Return the (X, Y) coordinate for the center point of the cell that contains the specified text.  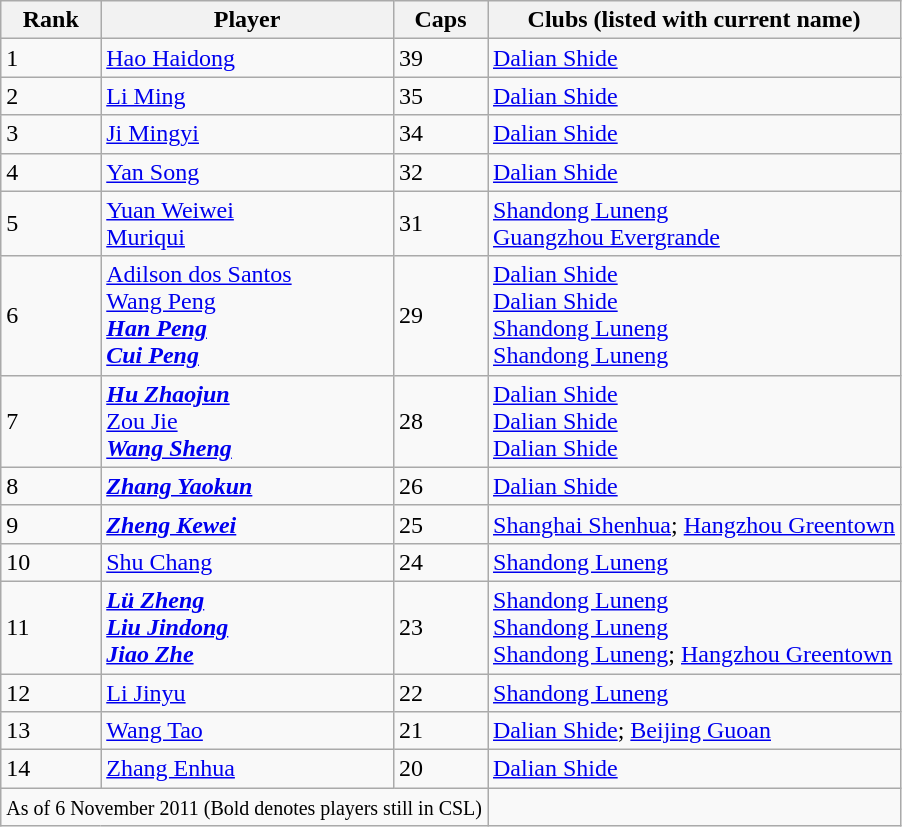
Shandong LunengShandong LunengShandong Luneng; Hangzhou Greentown (694, 627)
6 (51, 316)
28 (440, 421)
Li Ming (248, 96)
As of 6 November 2011 (Bold denotes players still in CSL) (244, 807)
12 (51, 693)
24 (440, 562)
26 (440, 486)
13 (51, 731)
Zhang Yaokun (248, 486)
Zhang Enhua (248, 769)
Adilson dos Santos Wang Peng Han Peng Cui Peng (248, 316)
32 (440, 172)
Clubs (listed with current name) (694, 20)
31 (440, 224)
22 (440, 693)
9 (51, 524)
Ji Mingyi (248, 134)
Dalian ShideDalian ShideShandong LunengShandong Luneng (694, 316)
39 (440, 58)
Hao Haidong (248, 58)
7 (51, 421)
2 (51, 96)
23 (440, 627)
35 (440, 96)
Lü Zheng Liu Jindong Jiao Zhe (248, 627)
Li Jinyu (248, 693)
4 (51, 172)
14 (51, 769)
Wang Tao (248, 731)
Caps (440, 20)
25 (440, 524)
Zheng Kewei (248, 524)
Yan Song (248, 172)
3 (51, 134)
29 (440, 316)
34 (440, 134)
1 (51, 58)
Dalian ShideDalian ShideDalian Shide (694, 421)
Shanghai Shenhua; Hangzhou Greentown (694, 524)
Dalian Shide; Beijing Guoan (694, 731)
21 (440, 731)
8 (51, 486)
20 (440, 769)
Player (248, 20)
5 (51, 224)
Shu Chang (248, 562)
Hu Zhaojun Zou Jie Wang Sheng (248, 421)
Shandong LunengGuangzhou Evergrande (694, 224)
Yuan Weiwei Muriqui (248, 224)
10 (51, 562)
Rank (51, 20)
11 (51, 627)
